Capture the cell that displays the provided text and extract its (x, y) central coordinate. 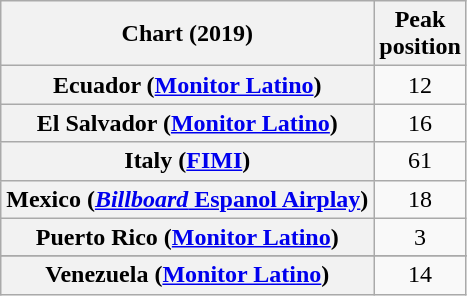
El Salvador (Monitor Latino) (188, 123)
18 (420, 199)
16 (420, 123)
Italy (FIMI) (188, 161)
Venezuela (Monitor Latino) (188, 275)
Peakposition (420, 34)
Ecuador (Monitor Latino) (188, 85)
14 (420, 275)
3 (420, 237)
Chart (2019) (188, 34)
12 (420, 85)
61 (420, 161)
Puerto Rico (Monitor Latino) (188, 237)
Mexico (Billboard Espanol Airplay) (188, 199)
